Search for the cell housing the specified text and yield its [X, Y] center coordinate. 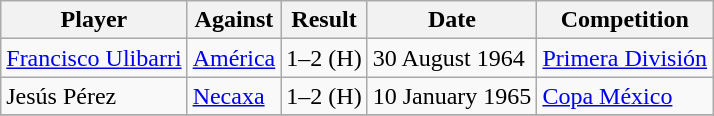
Francisco Ulibarri [94, 58]
Primera División [625, 58]
América [234, 58]
30 August 1964 [452, 58]
Jesús Pérez [94, 96]
Result [324, 20]
10 January 1965 [452, 96]
Competition [625, 20]
Against [234, 20]
Necaxa [234, 96]
Copa México [625, 96]
Date [452, 20]
Player [94, 20]
